Detect which cell encompasses the target text, then output its (X, Y) center coordinate. 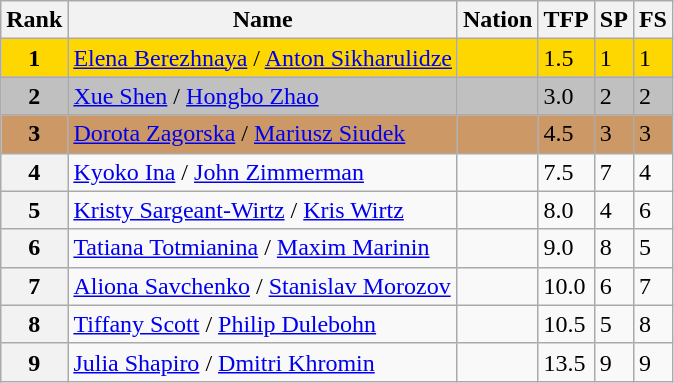
10.5 (566, 324)
SP (614, 20)
Nation (497, 20)
Kristy Sargeant-Wirtz / Kris Wirtz (263, 210)
TFP (566, 20)
Rank (34, 20)
1.5 (566, 58)
10.0 (566, 286)
Aliona Savchenko / Stanislav Morozov (263, 286)
Tiffany Scott / Philip Dulebohn (263, 324)
Elena Berezhnaya / Anton Sikharulidze (263, 58)
Dorota Zagorska / Mariusz Siudek (263, 134)
7.5 (566, 172)
4.5 (566, 134)
Tatiana Totmianina / Maxim Marinin (263, 248)
Kyoko Ina / John Zimmerman (263, 172)
8.0 (566, 210)
FS (652, 20)
3.0 (566, 96)
9.0 (566, 248)
Xue Shen / Hongbo Zhao (263, 96)
Julia Shapiro / Dmitri Khromin (263, 362)
Name (263, 20)
13.5 (566, 362)
